Return the (X, Y) coordinate for the center point of the cell that contains the specified text.  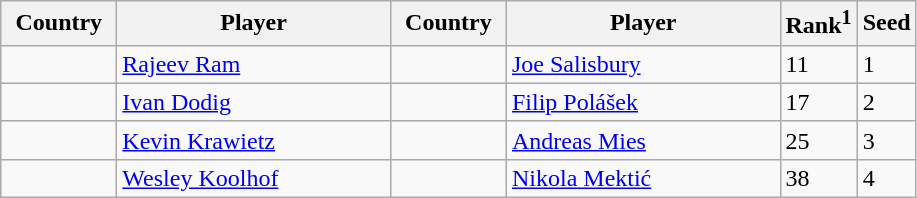
Kevin Krawietz (254, 140)
Ivan Dodig (254, 102)
Rank1 (818, 24)
Nikola Mektić (643, 178)
2 (886, 102)
3 (886, 140)
Joe Salisbury (643, 64)
38 (818, 178)
Andreas Mies (643, 140)
Filip Polášek (643, 102)
Seed (886, 24)
25 (818, 140)
11 (818, 64)
17 (818, 102)
4 (886, 178)
1 (886, 64)
Rajeev Ram (254, 64)
Wesley Koolhof (254, 178)
